Pinpoint the cell where the given text exists, returning its (X, Y) midpoint coordinate. 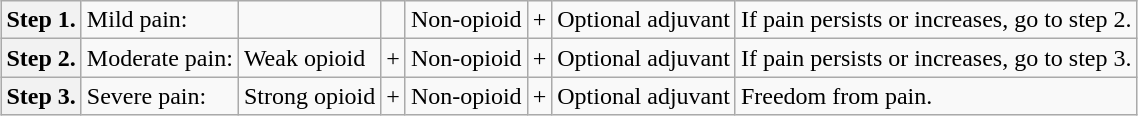
Mild pain: (160, 20)
If pain persists or increases, go to step 3. (936, 58)
Freedom from pain. (936, 96)
Moderate pain: (160, 58)
Step 3. (41, 96)
If pain persists or increases, go to step 2. (936, 20)
Step 2. (41, 58)
Step 1. (41, 20)
Weak opioid (309, 58)
Severe pain: (160, 96)
Strong opioid (309, 96)
